From the cell containing the given text, extract its center point as [X, Y] coordinate. 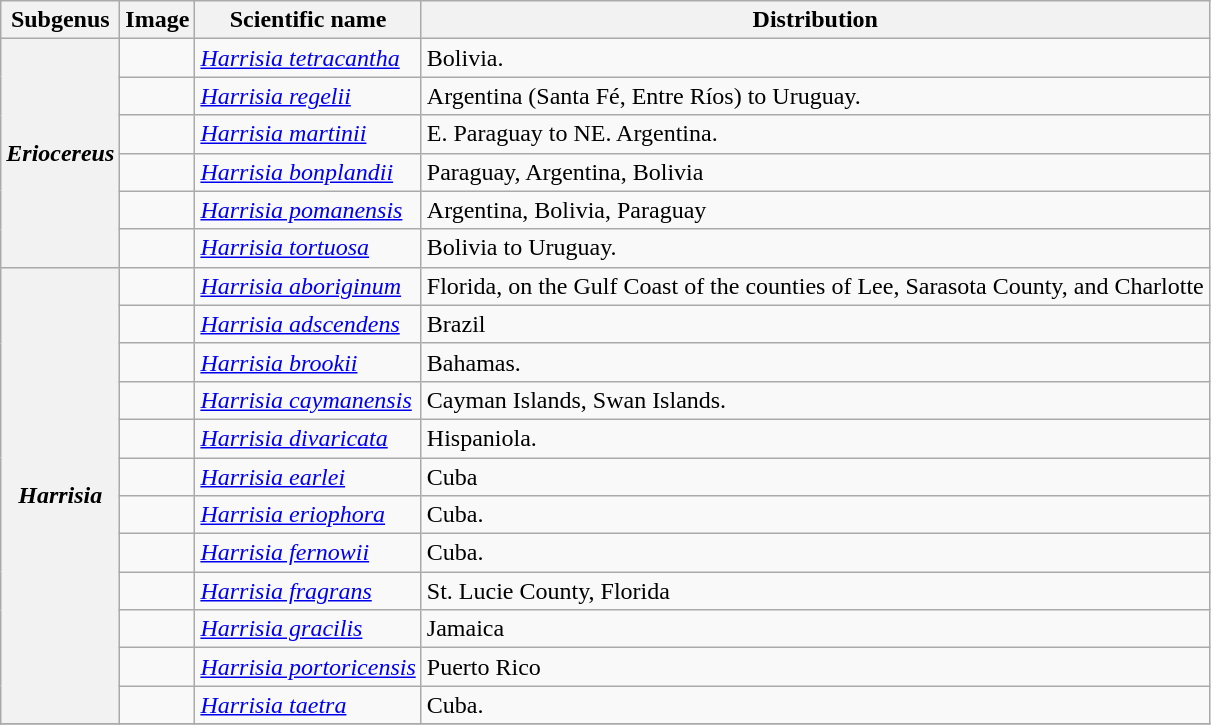
Harrisia tetracantha [308, 58]
E. Paraguay to NE. Argentina. [815, 134]
Harrisia aboriginum [308, 286]
Bolivia. [815, 58]
Harrisia portoricensis [308, 667]
Cuba [815, 477]
Argentina, Bolivia, Paraguay [815, 210]
Harrisia regelii [308, 96]
Florida, on the Gulf Coast of the counties of Lee, Sarasota County, and Charlotte [815, 286]
Eriocereus [60, 153]
Bahamas. [815, 362]
St. Lucie County, Florida [815, 591]
Jamaica [815, 629]
Harrisia divaricata [308, 438]
Scientific name [308, 20]
Harrisia martinii [308, 134]
Brazil [815, 324]
Harrisia earlei [308, 477]
Harrisia [60, 496]
Argentina (Santa Fé, Entre Ríos) to Uruguay. [815, 96]
Subgenus [60, 20]
Hispaniola. [815, 438]
Harrisia gracilis [308, 629]
Bolivia to Uruguay. [815, 248]
Harrisia taetra [308, 705]
Harrisia tortuosa [308, 248]
Paraguay, Argentina, Bolivia [815, 172]
Puerto Rico [815, 667]
Harrisia fernowii [308, 553]
Harrisia eriophora [308, 515]
Harrisia brookii [308, 362]
Cayman Islands, Swan Islands. [815, 400]
Distribution [815, 20]
Image [158, 20]
Harrisia adscendens [308, 324]
Harrisia pomanensis [308, 210]
Harrisia caymanensis [308, 400]
Harrisia bonplandii [308, 172]
Harrisia fragrans [308, 591]
